Return [X, Y] of the center of cell containing provided text 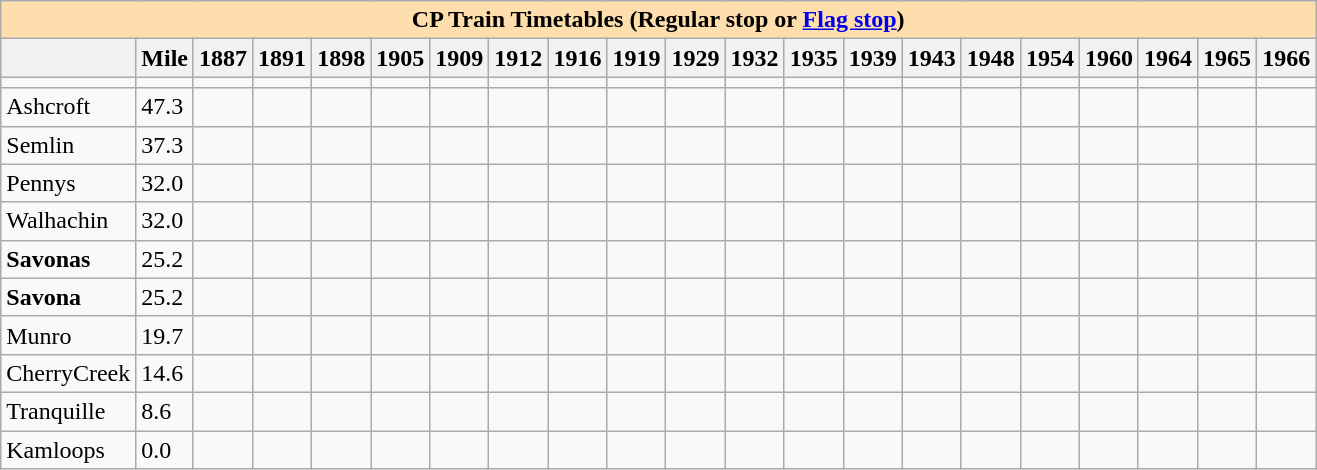
1965 [1228, 58]
47.3 [165, 107]
Savonas [68, 259]
1966 [1286, 58]
1932 [754, 58]
14.6 [165, 373]
1916 [578, 58]
1912 [518, 58]
Munro [68, 335]
Walhachin [68, 221]
Semlin [68, 145]
1935 [814, 58]
1960 [1108, 58]
Kamloops [68, 449]
Tranquille [68, 411]
1919 [636, 58]
1954 [1050, 58]
1964 [1168, 58]
CP Train Timetables (Regular stop or Flag stop) [658, 20]
1905 [400, 58]
Ashcroft [68, 107]
1909 [460, 58]
1929 [696, 58]
Savona [68, 297]
1939 [872, 58]
0.0 [165, 449]
1887 [222, 58]
8.6 [165, 411]
1948 [990, 58]
Mile [165, 58]
Pennys [68, 183]
1891 [282, 58]
19.7 [165, 335]
CherryCreek [68, 373]
37.3 [165, 145]
1898 [342, 58]
1943 [932, 58]
